Identify which cell holds the provided text, then report its (x, y) central coordinate. 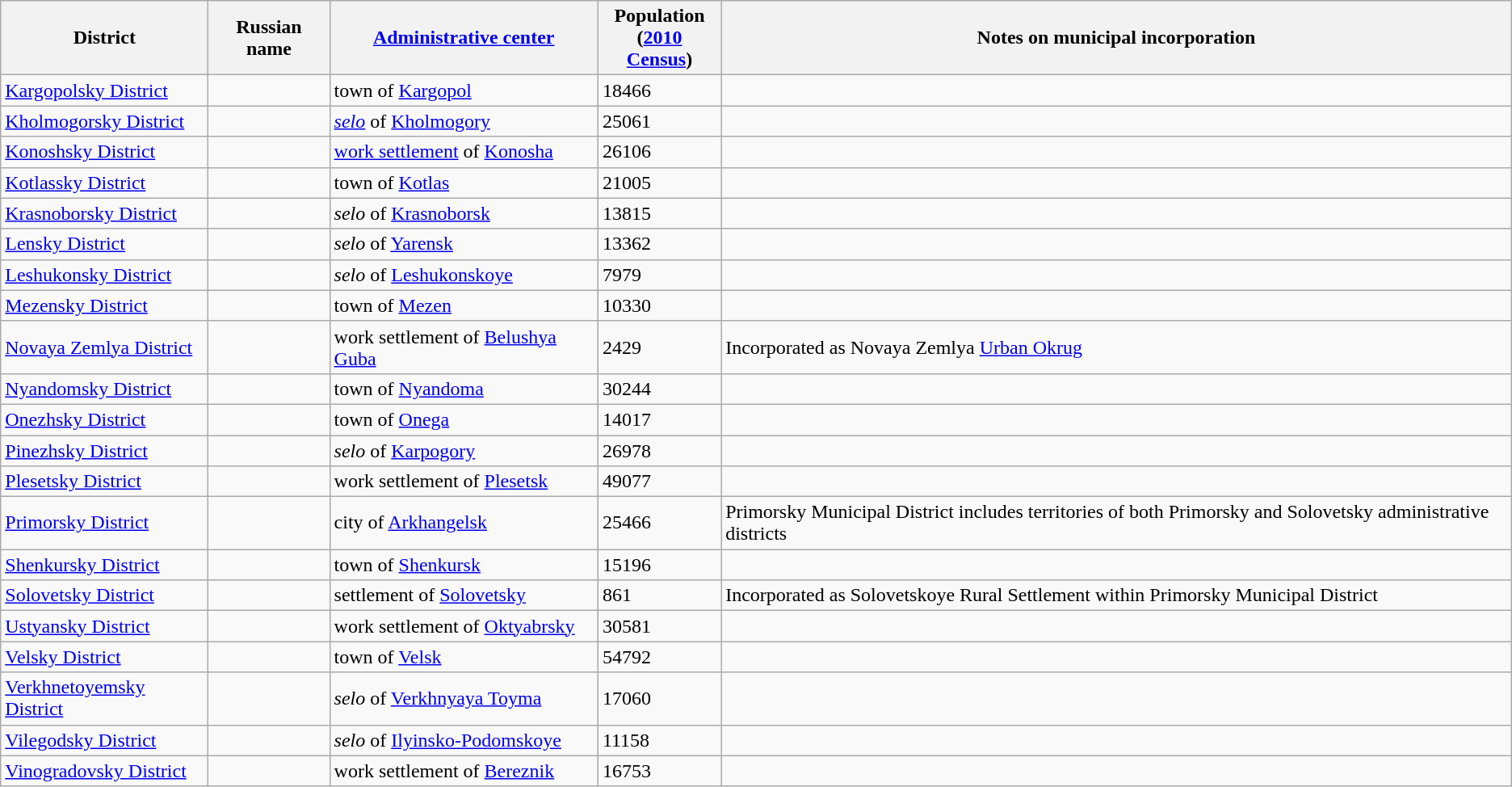
town of Kotlas (464, 183)
Vinogradovsky District (105, 771)
30581 (659, 626)
town of Nyandoma (464, 389)
selo of Leshukonskoye (464, 275)
Novaya Zemlya District (105, 347)
54792 (659, 657)
city of Arkhangelsk (464, 524)
settlement of Solovetsky (464, 596)
Verkhnetoyemsky District (105, 698)
25466 (659, 524)
Mezensky District (105, 305)
Ustyansky District (105, 626)
Konoshsky District (105, 152)
861 (659, 596)
Lensky District (105, 244)
work settlement of Bereznik (464, 771)
Russian name (269, 38)
Vilegodsky District (105, 740)
Administrative center (464, 38)
selo of Ilyinsko-Podomskoye (464, 740)
Shenkursky District (105, 565)
selo of Karpogory (464, 450)
Kotlassky District (105, 183)
Nyandomsky District (105, 389)
13362 (659, 244)
14017 (659, 419)
11158 (659, 740)
17060 (659, 698)
Krasnoborsky District (105, 213)
town of Velsk (464, 657)
Incorporated as Novaya Zemlya Urban Okrug (1116, 347)
21005 (659, 183)
7979 (659, 275)
26106 (659, 152)
Pinezhsky District (105, 450)
Primorsky District (105, 524)
town of Onega (464, 419)
Velsky District (105, 657)
Population(2010 Census) (659, 38)
49077 (659, 482)
work settlement of Oktyabrsky (464, 626)
Primorsky Municipal District includes territories of both Primorsky and Solovetsky administrative districts (1116, 524)
Solovetsky District (105, 596)
30244 (659, 389)
Plesetsky District (105, 482)
Kholmogorsky District (105, 121)
Onezhsky District (105, 419)
18466 (659, 90)
10330 (659, 305)
work settlement of Belushya Guba (464, 347)
25061 (659, 121)
Incorporated as Solovetskoye Rural Settlement within Primorsky Municipal District (1116, 596)
work settlement of Konosha (464, 152)
Notes on municipal incorporation (1116, 38)
town of Kargopol (464, 90)
selo of Yarensk (464, 244)
Leshukonsky District (105, 275)
town of Shenkursk (464, 565)
selo of Verkhnyaya Toyma (464, 698)
16753 (659, 771)
town of Mezen (464, 305)
work settlement of Plesetsk (464, 482)
2429 (659, 347)
selo of Krasnoborsk (464, 213)
District (105, 38)
Kargopolsky District (105, 90)
15196 (659, 565)
selo of Kholmogory (464, 121)
13815 (659, 213)
26978 (659, 450)
